Pinpoint the cell where the given text exists, returning its [x, y] midpoint coordinate. 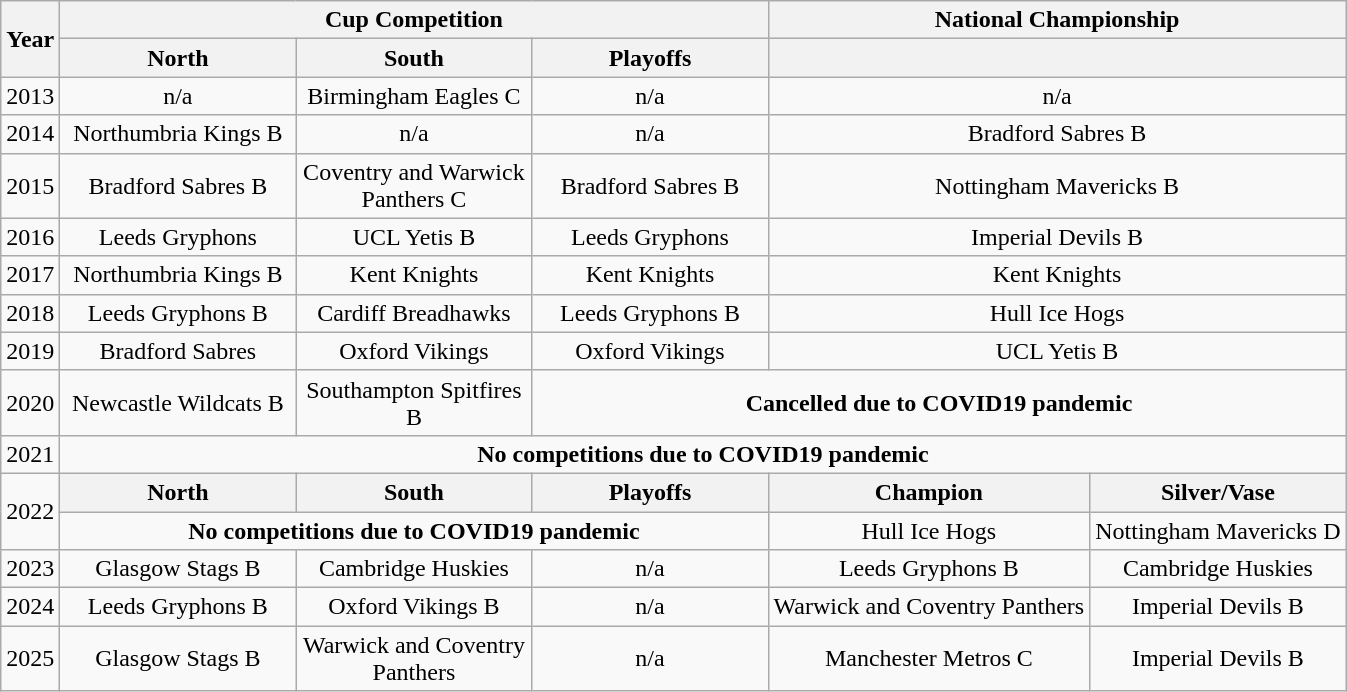
National Championship [1057, 20]
Nottingham Mavericks D [1218, 531]
Southampton Spitfires B [414, 402]
2013 [30, 96]
Coventry and Warwick Panthers C [414, 186]
2018 [30, 313]
Cup Competition [414, 20]
2023 [30, 569]
Manchester Metros C [929, 658]
Cancelled due to COVID19 pandemic [939, 402]
Champion [929, 492]
2022 [30, 511]
2024 [30, 607]
2016 [30, 237]
Cardiff Breadhawks [414, 313]
2015 [30, 186]
Nottingham Mavericks B [1057, 186]
2014 [30, 134]
Year [30, 39]
2021 [30, 454]
Silver/Vase [1218, 492]
2017 [30, 275]
Oxford Vikings B [414, 607]
2025 [30, 658]
2019 [30, 351]
Newcastle Wildcats B [178, 402]
Bradford Sabres [178, 351]
2020 [30, 402]
Birmingham Eagles C [414, 96]
